Return the [x, y] coordinate for the center point of the cell that contains the specified text.  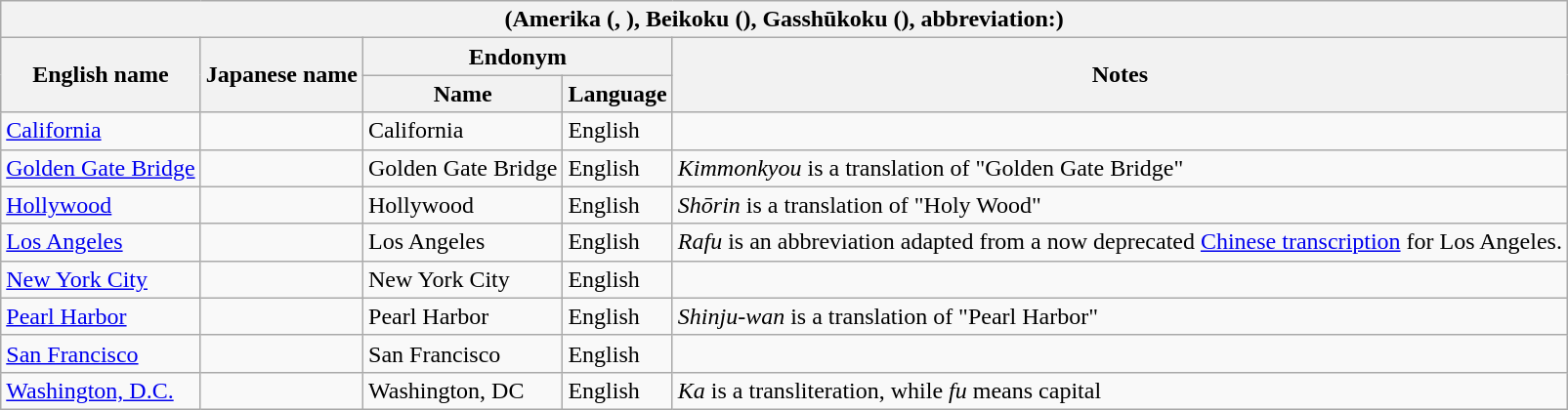
Kimmonkyou is a translation of "Golden Gate Bridge" [1120, 168]
Ka is a transliteration, while fu means capital [1120, 390]
Endonym [518, 57]
Japanese name [281, 75]
Shinju-wan is a translation of "Pearl Harbor" [1120, 316]
Notes [1120, 75]
English name [101, 75]
Language [617, 94]
Shōrin is a translation of "Holy Wood" [1120, 205]
(Amerika (, ), Beikoku (), Gasshūkoku (), abbreviation:) [784, 20]
Name [463, 94]
Rafu is an abbreviation adapted from a now deprecated Chinese transcription for Los Angeles. [1120, 242]
Washington, D.C. [101, 390]
Washington, DC [463, 390]
